Output the (x, y) coordinate of the center of the cell containing the given text.  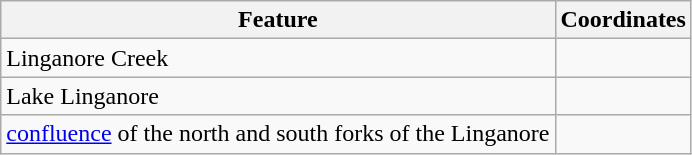
confluence of the north and south forks of the Linganore (278, 134)
Feature (278, 20)
Coordinates (623, 20)
Lake Linganore (278, 96)
Linganore Creek (278, 58)
